Detect which cell encompasses the target text, then output its [X, Y] center coordinate. 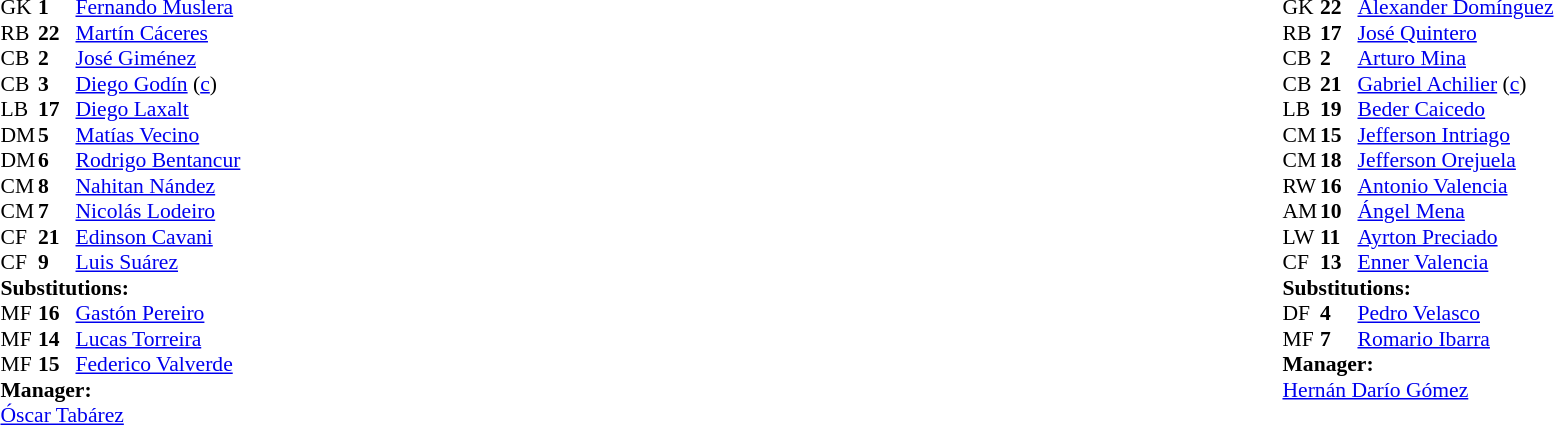
Jefferson Orejuela [1455, 161]
Federico Valverde [158, 365]
Martín Cáceres [158, 33]
22 [57, 33]
Luis Suárez [158, 263]
8 [57, 186]
Romario Ibarra [1455, 339]
Nicolás Lodeiro [158, 211]
Arturo Mina [1455, 59]
AM [1301, 211]
Ayrton Preciado [1455, 237]
DF [1301, 313]
4 [1339, 313]
LW [1301, 237]
5 [57, 135]
Hernán Darío Gómez [1418, 390]
9 [57, 263]
18 [1339, 161]
Rodrigo Bentancur [158, 161]
Ángel Mena [1455, 211]
Matías Vecino [158, 135]
13 [1339, 263]
Edinson Cavani [158, 237]
3 [57, 84]
Diego Laxalt [158, 109]
Beder Caicedo [1455, 109]
Nahitan Nández [158, 186]
José Quintero [1455, 33]
Diego Godín (c) [158, 84]
Enner Valencia [1455, 263]
10 [1339, 211]
14 [57, 339]
Gastón Pereiro [158, 313]
Antonio Valencia [1455, 186]
José Giménez [158, 59]
Lucas Torreira [158, 339]
RW [1301, 186]
Pedro Velasco [1455, 313]
19 [1339, 109]
Gabriel Achilier (c) [1455, 84]
11 [1339, 237]
Jefferson Intriago [1455, 135]
6 [57, 161]
